Pinpoint the cell where the given text exists, returning its [x, y] midpoint coordinate. 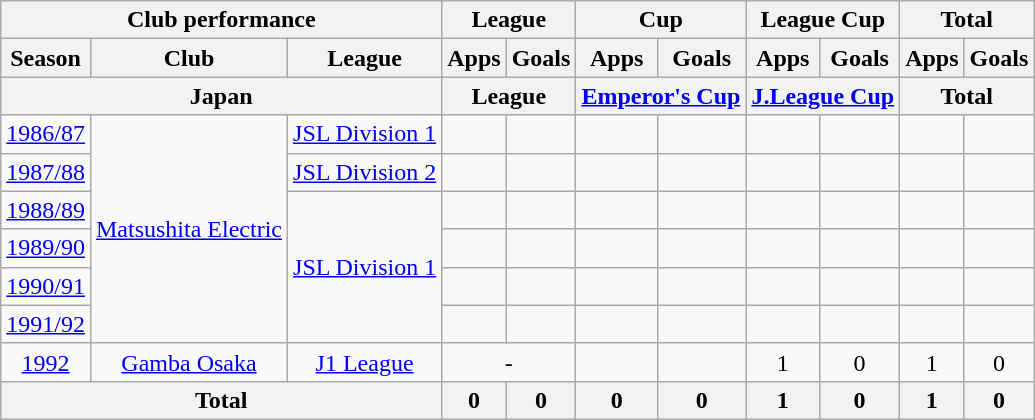
1987/88 [46, 172]
Cup [661, 20]
J1 League [365, 362]
1990/91 [46, 286]
1986/87 [46, 134]
Matsushita Electric [188, 229]
J.League Cup [823, 96]
Japan [222, 96]
Club [188, 58]
League Cup [823, 20]
Club performance [222, 20]
1989/90 [46, 248]
1991/92 [46, 324]
1992 [46, 362]
- [509, 362]
1988/89 [46, 210]
JSL Division 2 [365, 172]
Season [46, 58]
Gamba Osaka [188, 362]
Emperor's Cup [661, 96]
